From the cell containing the given text, extract its center point as (x, y) coordinate. 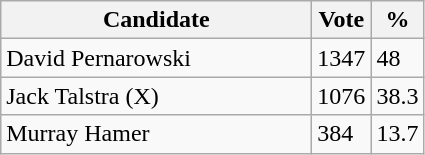
Jack Talstra (X) (156, 96)
384 (342, 134)
38.3 (398, 96)
1076 (342, 96)
David Pernarowski (156, 58)
48 (398, 58)
1347 (342, 58)
Vote (342, 20)
% (398, 20)
Candidate (156, 20)
13.7 (398, 134)
Murray Hamer (156, 134)
